Extract the (X, Y) coordinate from the center of the cell holding the provided text.  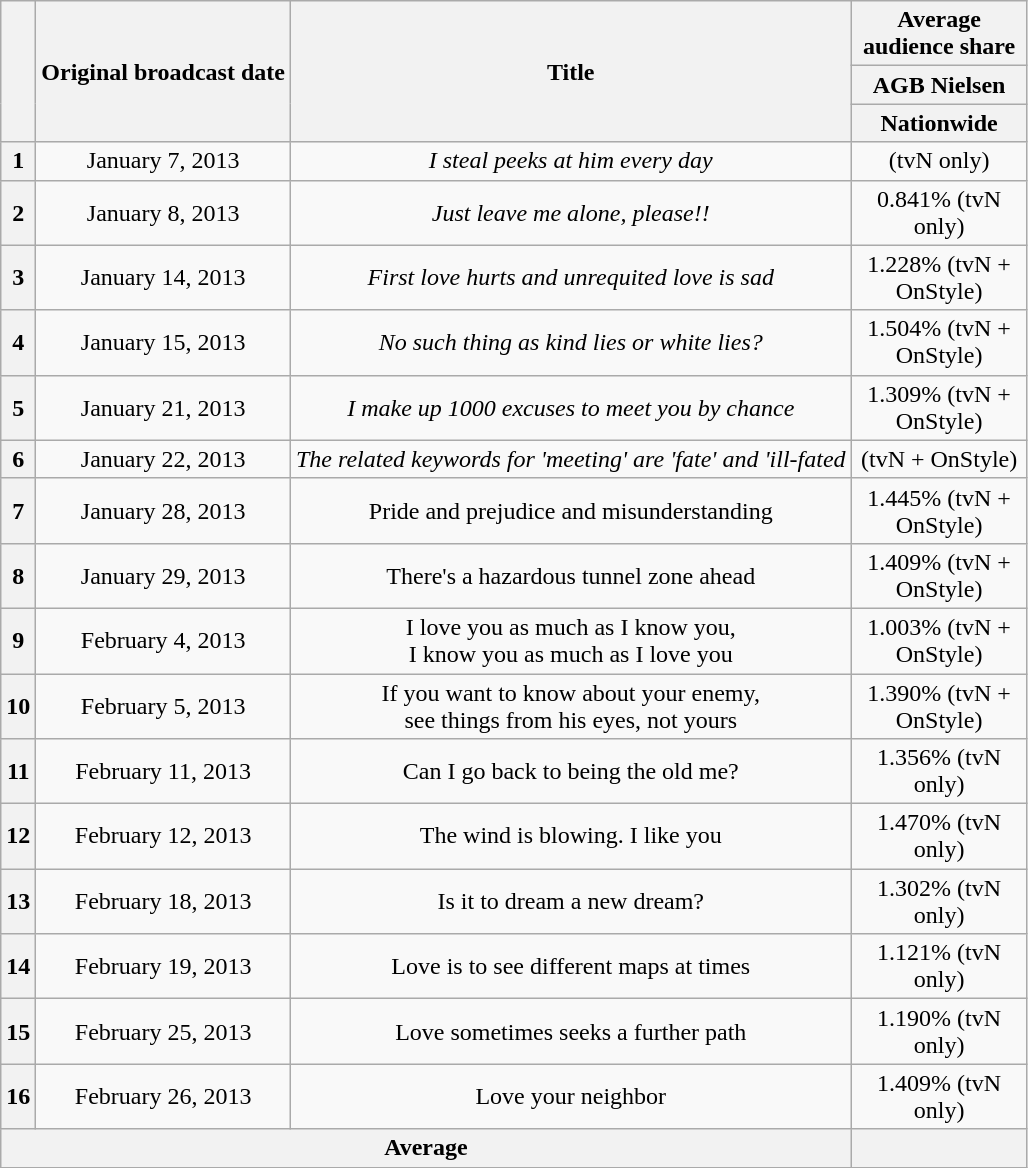
February 5, 2013 (164, 706)
Can I go back to being the old me? (570, 772)
Nationwide (939, 123)
Average audience share (939, 34)
January 15, 2013 (164, 342)
9 (18, 640)
February 26, 2013 (164, 1096)
0.841% (tvN only) (939, 212)
1.309% (tvN + OnStyle) (939, 408)
January 29, 2013 (164, 576)
The related keywords for 'meeting' are 'fate' and 'ill-fated (570, 459)
I make up 1000 excuses to meet you by chance (570, 408)
1.390% (tvN + OnStyle) (939, 706)
No such thing as kind lies or white lies? (570, 342)
January 21, 2013 (164, 408)
AGB Nielsen (939, 85)
1.409% (tvN only) (939, 1096)
1.445% (tvN + OnStyle) (939, 510)
12 (18, 836)
February 19, 2013 (164, 966)
1.504% (tvN + OnStyle) (939, 342)
There's a hazardous tunnel zone ahead (570, 576)
February 12, 2013 (164, 836)
16 (18, 1096)
1.190% (tvN only) (939, 1032)
3 (18, 278)
Love sometimes seeks a further path (570, 1032)
Is it to dream a new dream? (570, 902)
Original broadcast date (164, 72)
1.356% (tvN only) (939, 772)
I love you as much as I know you, I know you as much as I love you (570, 640)
(tvN + OnStyle) (939, 459)
Title (570, 72)
First love hurts and unrequited love is sad (570, 278)
1.302% (tvN only) (939, 902)
February 18, 2013 (164, 902)
Just leave me alone, please!! (570, 212)
January 7, 2013 (164, 161)
January 22, 2013 (164, 459)
8 (18, 576)
13 (18, 902)
If you want to know about your enemy, see things from his eyes, not yours (570, 706)
1 (18, 161)
Love is to see different maps at times (570, 966)
14 (18, 966)
February 25, 2013 (164, 1032)
Pride and prejudice and misunderstanding (570, 510)
January 8, 2013 (164, 212)
1.003% (tvN + OnStyle) (939, 640)
2 (18, 212)
1.121% (tvN only) (939, 966)
15 (18, 1032)
I steal peeks at him every day (570, 161)
1.470% (tvN only) (939, 836)
Love your neighbor (570, 1096)
Average (426, 1148)
11 (18, 772)
5 (18, 408)
February 4, 2013 (164, 640)
10 (18, 706)
January 28, 2013 (164, 510)
6 (18, 459)
January 14, 2013 (164, 278)
(tvN only) (939, 161)
4 (18, 342)
February 11, 2013 (164, 772)
1.409% (tvN + OnStyle) (939, 576)
1.228% (tvN + OnStyle) (939, 278)
The wind is blowing. I like you (570, 836)
7 (18, 510)
